Return the (x, y) coordinate for the center point of the cell that contains the specified text.  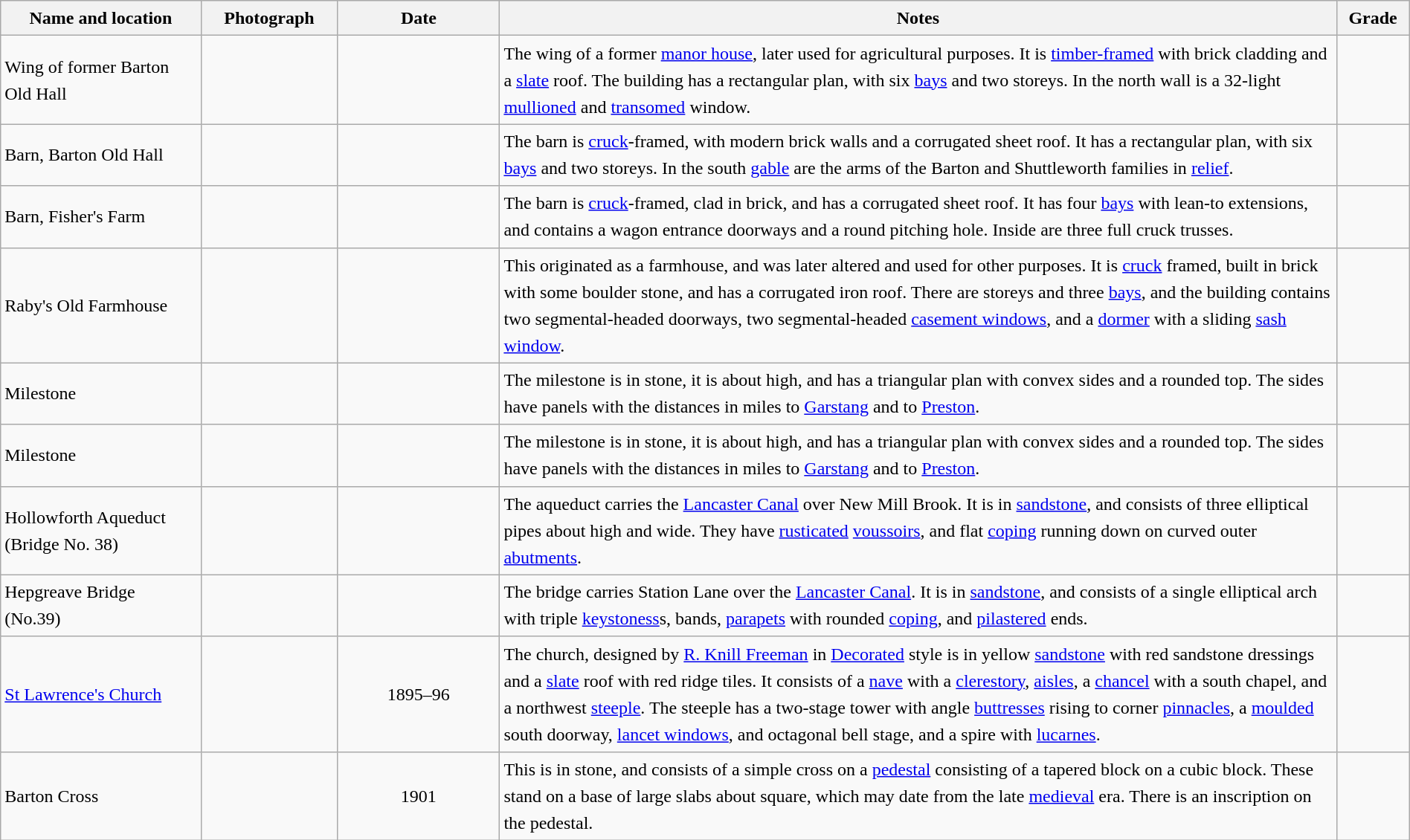
Wing of former Barton Old Hall (101, 80)
Barn, Barton Old Hall (101, 155)
Hepgreave Bridge(No.39) (101, 605)
Hollowforth Aqueduct(Bridge No. 38) (101, 531)
Photograph (269, 18)
St Lawrence's Church (101, 694)
1895–96 (419, 694)
Name and location (101, 18)
Notes (918, 18)
Barton Cross (101, 795)
1901 (419, 795)
Barn, Fisher's Farm (101, 217)
Grade (1373, 18)
Raby's Old Farmhouse (101, 305)
Date (419, 18)
